Search for the cell housing the specified text and yield its (X, Y) center coordinate. 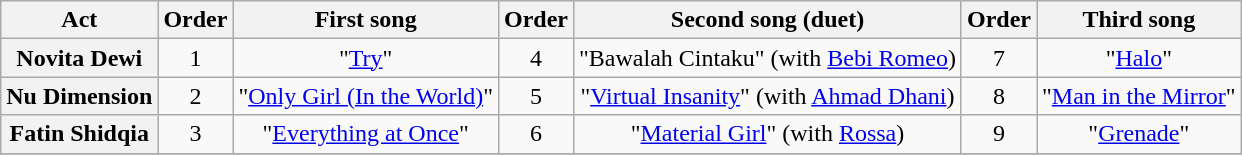
6 (536, 134)
"Material Girl" (with Rossa) (768, 134)
Act (80, 20)
"Grenade" (1138, 134)
"Man in the Mirror" (1138, 96)
"Only Girl (In the World)" (366, 96)
"Bawalah Cintaku" (with Bebi Romeo) (768, 58)
7 (998, 58)
Second song (duet) (768, 20)
2 (196, 96)
"Try" (366, 58)
"Virtual Insanity" (with Ahmad Dhani) (768, 96)
Third song (1138, 20)
Fatin Shidqia (80, 134)
Novita Dewi (80, 58)
9 (998, 134)
8 (998, 96)
4 (536, 58)
"Everything at Once" (366, 134)
3 (196, 134)
1 (196, 58)
First song (366, 20)
5 (536, 96)
"Halo" (1138, 58)
Nu Dimension (80, 96)
